Determine the (X, Y) coordinate at the center of the cell enclosing the given text.  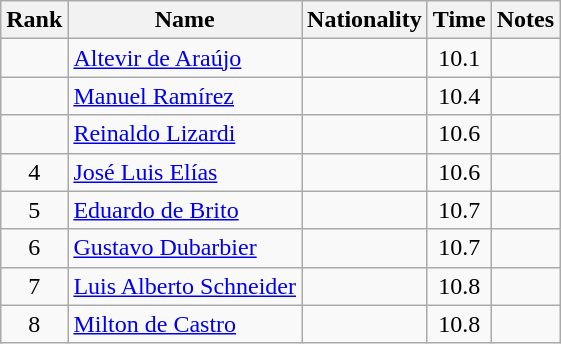
Milton de Castro (185, 324)
Manuel Ramírez (185, 96)
Name (185, 20)
Rank (34, 20)
José Luis Elías (185, 172)
Time (459, 20)
6 (34, 248)
8 (34, 324)
10.4 (459, 96)
10.1 (459, 58)
7 (34, 286)
Nationality (365, 20)
Gustavo Dubarbier (185, 248)
Reinaldo Lizardi (185, 134)
Notes (525, 20)
Eduardo de Brito (185, 210)
Altevir de Araújo (185, 58)
5 (34, 210)
4 (34, 172)
Luis Alberto Schneider (185, 286)
